Return (x, y) of the center of cell containing provided text 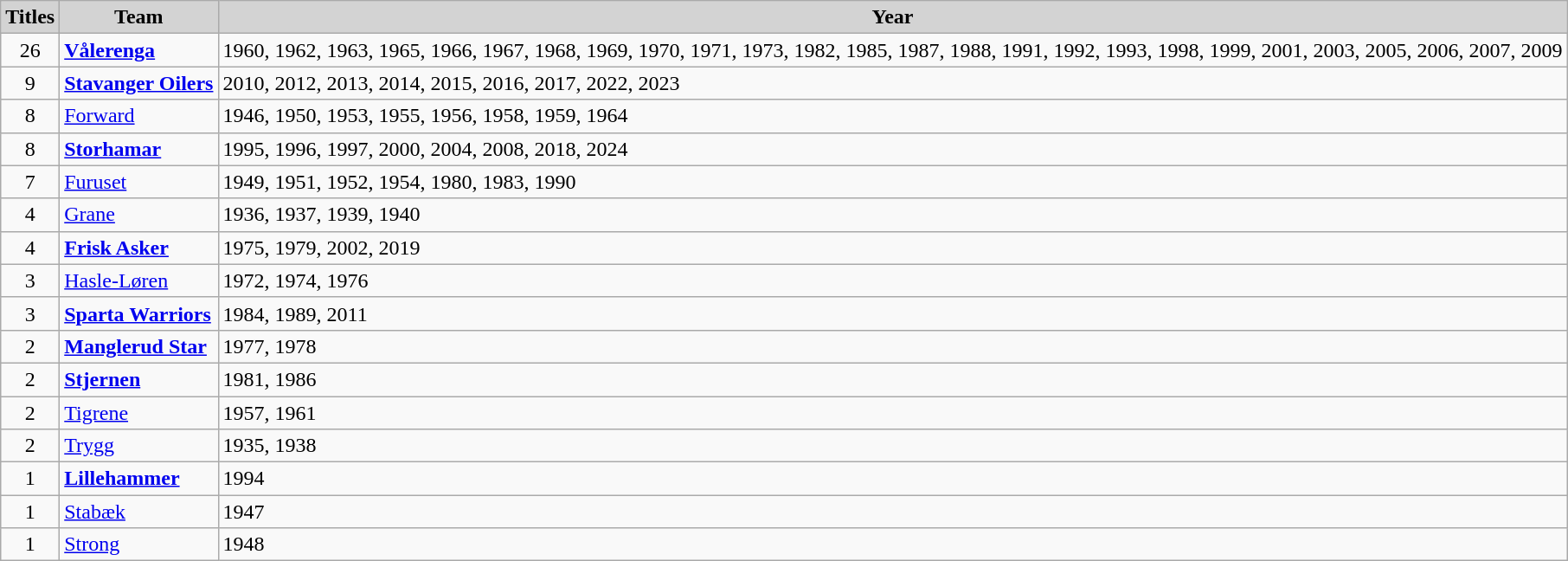
1946, 1950, 1953, 1955, 1956, 1958, 1959, 1964 (893, 116)
Frisk Asker (138, 248)
Team (138, 17)
Stavanger Oilers (138, 83)
26 (30, 50)
1947 (893, 512)
1936, 1937, 1939, 1940 (893, 215)
Sparta Warriors (138, 313)
Stabæk (138, 512)
1994 (893, 479)
Titles (30, 17)
Vålerenga (138, 50)
2010, 2012, 2013, 2014, 2015, 2016, 2017, 2022, 2023 (893, 83)
Forward (138, 116)
1981, 1986 (893, 379)
1935, 1938 (893, 446)
Furuset (138, 182)
Strong (138, 545)
Storhamar (138, 149)
1972, 1974, 1976 (893, 280)
Trygg (138, 446)
Hasle-Løren (138, 280)
1948 (893, 545)
1957, 1961 (893, 413)
1995, 1996, 1997, 2000, 2004, 2008, 2018, 2024 (893, 149)
Lillehammer (138, 479)
1984, 1989, 2011 (893, 313)
Manglerud Star (138, 346)
Tigrene (138, 413)
Stjernen (138, 379)
1975, 1979, 2002, 2019 (893, 248)
7 (30, 182)
1977, 1978 (893, 346)
9 (30, 83)
Year (893, 17)
Grane (138, 215)
1949, 1951, 1952, 1954, 1980, 1983, 1990 (893, 182)
